From the cell containing the given text, extract its center point as (X, Y) coordinate. 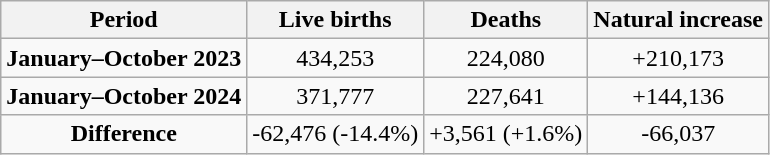
434,253 (336, 58)
Period (124, 20)
+210,173 (678, 58)
Natural increase (678, 20)
Deaths (506, 20)
Difference (124, 134)
+3,561 (+1.6%) (506, 134)
January–October 2024 (124, 96)
January–October 2023 (124, 58)
224,080 (506, 58)
+144,136 (678, 96)
Live births (336, 20)
371,777 (336, 96)
-62,476 (-14.4%) (336, 134)
227,641 (506, 96)
-66,037 (678, 134)
